Identify which cell holds the provided text, then report its (x, y) central coordinate. 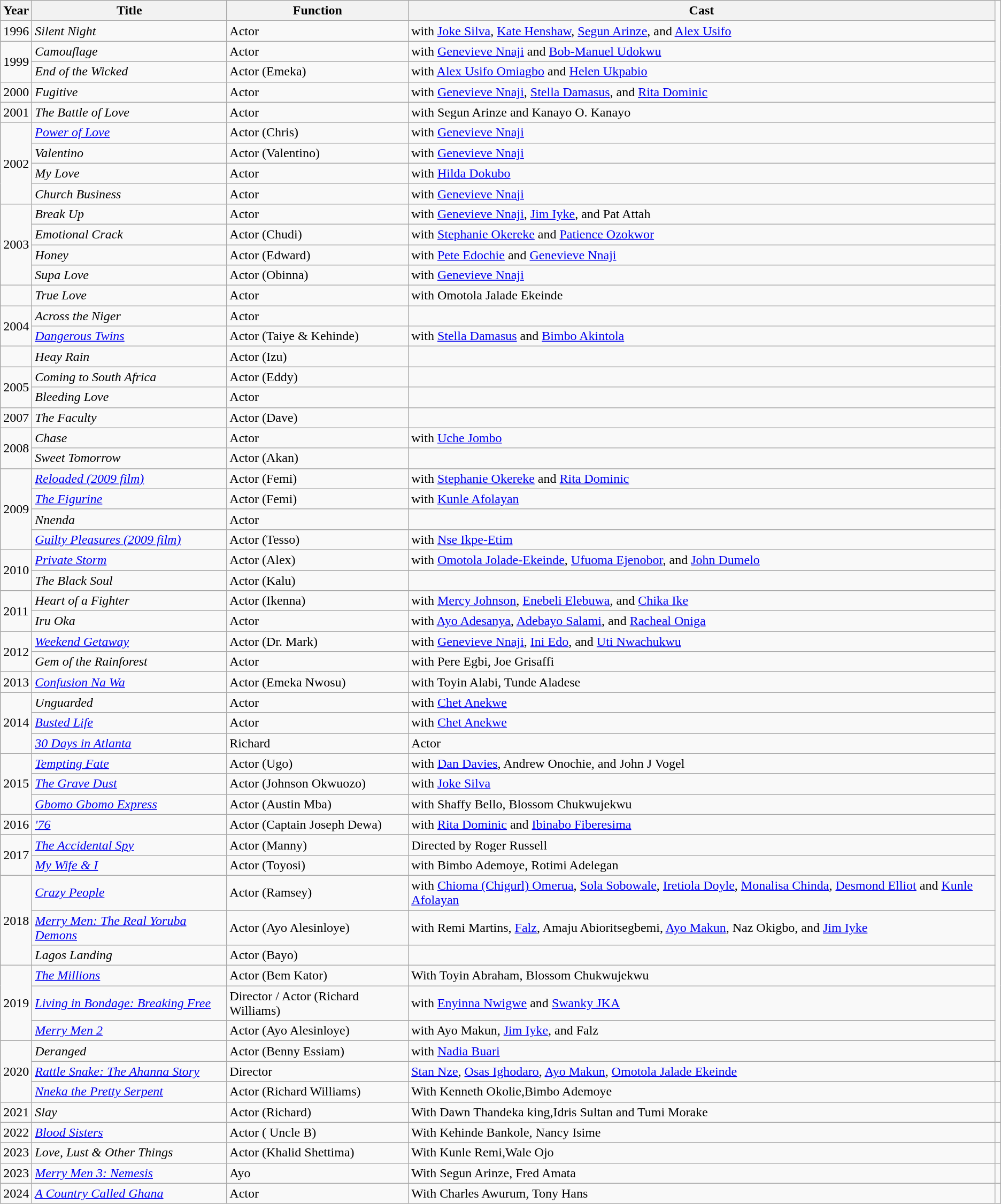
Private Storm (129, 560)
Tempting Fate (129, 763)
Heay Rain (129, 357)
Slay (129, 1112)
Across the Niger (129, 316)
With Kehinde Bankole, Nancy Isime (702, 1132)
2014 (16, 723)
with Segun Arinze and Kanayo O. Kanayo (702, 112)
Chase (129, 438)
Merry Men 2 (129, 1031)
Year (16, 11)
The Accidental Spy (129, 845)
Nneka the Pretty Serpent (129, 1092)
with Mercy Johnson, Enebeli Elebuwa, and Chika Ike (702, 601)
Actor (Obinna) (318, 275)
Actor (Edward) (318, 255)
Nnenda (129, 519)
Fugitive (129, 92)
Actor (Dr. Mark) (318, 642)
Actor (Johnson Okwuozo) (318, 784)
Valentino (129, 153)
2005 (16, 387)
with Alex Usifo Omiagbo and Helen Ukpabio (702, 72)
'76 (129, 824)
2001 (16, 112)
Living in Bondage: Breaking Free (129, 1003)
2024 (16, 1193)
2003 (16, 244)
Gbomo Gbomo Express (129, 804)
Director (318, 1071)
with Remi Martins, Falz, Amaju Abioritsegbemi, Ayo Makun, Naz Okigbo, and Jim Iyke (702, 927)
With Toyin Abraham, Blossom Chukwujekwu (702, 976)
Blood Sisters (129, 1132)
2016 (16, 824)
The Grave Dust (129, 784)
Title (129, 11)
1996 (16, 31)
Rattle Snake: The Ahanna Story (129, 1071)
2018 (16, 920)
with Chioma (Chigurl) Omerua, Sola Sobowale, Iretiola Doyle, Monalisa Chinda, Desmond Elliot and Kunle Afolayan (702, 893)
with Genevieve Nnaji, Stella Damasus, and Rita Dominic (702, 92)
The Battle of Love (129, 112)
With Kunle Remi,Wale Ojo (702, 1153)
The Black Soul (129, 580)
Bleeding Love (129, 397)
Actor (Taiye & Kehinde) (318, 336)
Busted Life (129, 723)
with Uche Jombo (702, 438)
with Stephanie Okereke and Rita Dominic (702, 478)
with Genevieve Nnaji and Bob-Manuel Udokwu (702, 51)
Actor (Richard) (318, 1112)
Actor (Emeka Nwosu) (318, 682)
Supa Love (129, 275)
Reloaded (2009 film) (129, 478)
Love, Lust & Other Things (129, 1153)
True Love (129, 296)
2019 (16, 1003)
with Joke Silva, Kate Henshaw, Segun Arinze, and Alex Usifo (702, 31)
with Stella Damasus and Bimbo Akintola (702, 336)
Actor (Dave) (318, 418)
Actor (Tesso) (318, 539)
Actor (Kalu) (318, 580)
With Dawn Thandeka king,Idris Sultan and Tumi Morake (702, 1112)
Emotional Crack (129, 234)
with Ayo Makun, Jim Iyke, and Falz (702, 1031)
Sweet Tomorrow (129, 458)
with Dan Davies, Andrew Onochie, and John J Vogel (702, 763)
Actor (Captain Joseph Dewa) (318, 824)
Dangerous Twins (129, 336)
Merry Men: The Real Yoruba Demons (129, 927)
Actor ( Uncle B) (318, 1132)
2002 (16, 163)
2000 (16, 92)
Honey (129, 255)
Cast (702, 11)
2009 (16, 509)
My Wife & I (129, 865)
Church Business (129, 194)
with Genevieve Nnaji, Ini Edo, and Uti Nwachukwu (702, 642)
with Bimbo Ademoye, Rotimi Adelegan (702, 865)
2010 (16, 570)
with Pete Edochie and Genevieve Nnaji (702, 255)
2021 (16, 1112)
with Omotola Jalade Ekeinde (702, 296)
with Shaffy Bello, Blossom Chukwujekwu (702, 804)
Directed by Roger Russell (702, 845)
The Millions (129, 976)
Silent Night (129, 31)
with Nse Ikpe-Etim (702, 539)
Stan Nze, Osas Ighodaro, Ayo Makun, Omotola Jalade Ekeinde (702, 1071)
End of the Wicked (129, 72)
2012 (16, 652)
Actor (Benny Essiam) (318, 1051)
Actor (Bayo) (318, 955)
2011 (16, 611)
2004 (16, 326)
Actor (Chris) (318, 133)
with Genevieve Nnaji, Jim Iyke, and Pat Attah (702, 214)
Richard (318, 743)
30 Days in Atlanta (129, 743)
2015 (16, 784)
Guilty Pleasures (2009 film) (129, 539)
The Figurine (129, 499)
Iru Oka (129, 621)
Actor (Austin Mba) (318, 804)
Actor (Ikenna) (318, 601)
with Omotola Jolade-Ekeinde, Ufuoma Ejenobor, and John Dumelo (702, 560)
with Pere Egbi, Joe Grisaffi (702, 662)
A Country Called Ghana (129, 1193)
Break Up (129, 214)
Coming to South Africa (129, 377)
Director / Actor (Richard Williams) (318, 1003)
Actor (Manny) (318, 845)
Actor (Khalid Shettima) (318, 1153)
Ayo (318, 1173)
Power of Love (129, 133)
with Kunle Afolayan (702, 499)
with Enyinna Nwigwe and Swanky JKA (702, 1003)
Deranged (129, 1051)
2017 (16, 855)
Actor (Toyosi) (318, 865)
Merry Men 3: Nemesis (129, 1173)
Camouflage (129, 51)
The Faculty (129, 418)
Actor (Bem Kator) (318, 976)
1999 (16, 61)
Function (318, 11)
With Charles Awurum, Tony Hans (702, 1193)
With Kenneth Okolie,Bimbo Ademoye (702, 1092)
Lagos Landing (129, 955)
2020 (16, 1071)
Actor (Richard Williams) (318, 1092)
Actor (Eddy) (318, 377)
Actor (Izu) (318, 357)
Crazy People (129, 893)
Actor (Ramsey) (318, 893)
Actor (Ugo) (318, 763)
Unguarded (129, 703)
with Stephanie Okereke and Patience Ozokwor (702, 234)
With Segun Arinze, Fred Amata (702, 1173)
with Nadia Buari (702, 1051)
with Toyin Alabi, Tunde Aladese (702, 682)
with Hilda Dokubo (702, 173)
Actor (Emeka) (318, 72)
My Love (129, 173)
Actor (Akan) (318, 458)
2022 (16, 1132)
with Joke Silva (702, 784)
2008 (16, 448)
Heart of a Fighter (129, 601)
2007 (16, 418)
with Rita Dominic and Ibinabo Fiberesima (702, 824)
Weekend Getaway (129, 642)
Actor (Alex) (318, 560)
Gem of the Rainforest (129, 662)
2013 (16, 682)
Confusion Na Wa (129, 682)
Actor (Valentino) (318, 153)
with Ayo Adesanya, Adebayo Salami, and Racheal Oniga (702, 621)
Actor (Chudi) (318, 234)
